Provide the [X, Y] coordinate of the cell's center where the given text is located.  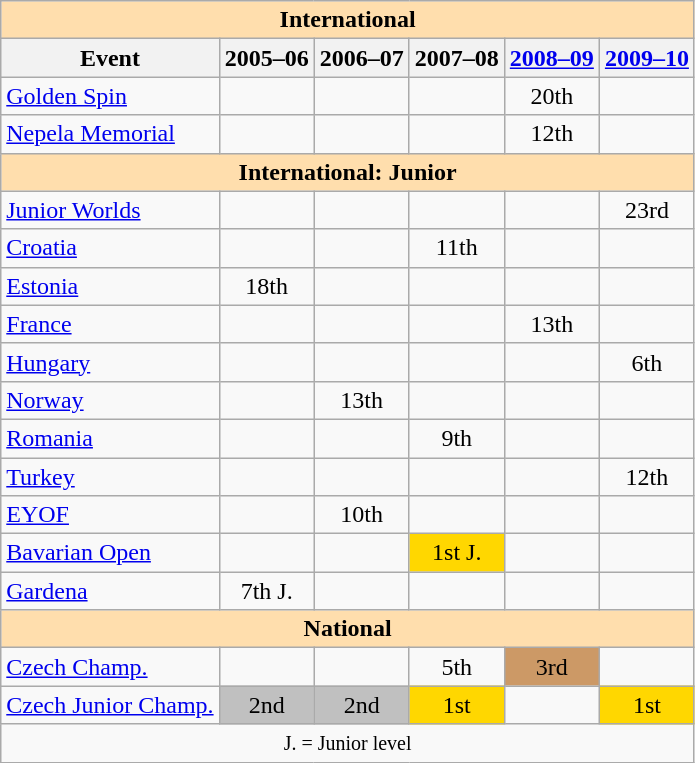
J. = Junior level [348, 743]
3rd [552, 667]
Turkey [110, 477]
18th [266, 286]
23rd [646, 210]
National [348, 629]
9th [456, 438]
10th [362, 515]
Bavarian Open [110, 553]
Czech Champ. [110, 667]
7th J. [266, 591]
Event [110, 58]
Nepela Memorial [110, 134]
International: Junior [348, 172]
EYOF [110, 515]
2005–06 [266, 58]
Hungary [110, 362]
Czech Junior Champ. [110, 705]
11th [456, 248]
Golden Spin [110, 96]
2008–09 [552, 58]
Junior Worlds [110, 210]
2006–07 [362, 58]
20th [552, 96]
6th [646, 362]
Romania [110, 438]
Estonia [110, 286]
France [110, 324]
Gardena [110, 591]
Croatia [110, 248]
International [348, 20]
1st J. [456, 553]
Norway [110, 400]
5th [456, 667]
2009–10 [646, 58]
2007–08 [456, 58]
